Return the [x, y] coordinate for the center point of the cell that contains the specified text.  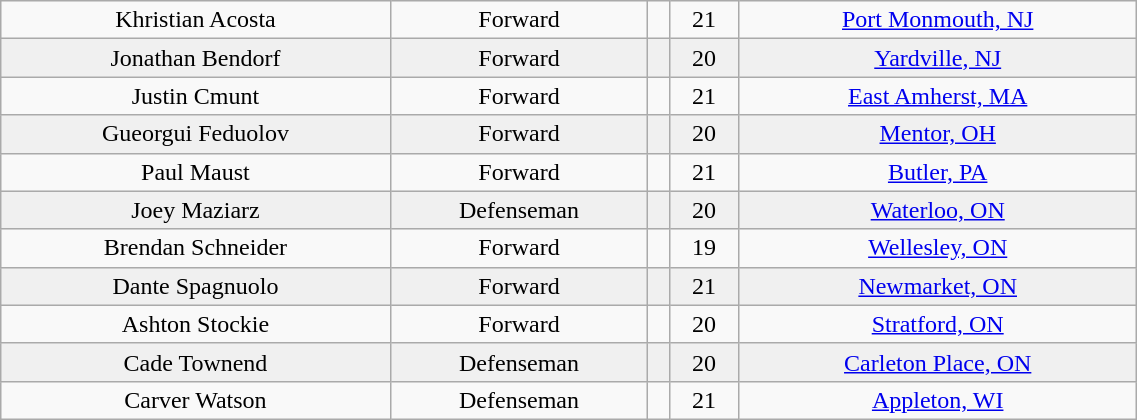
Stratford, ON [938, 324]
Cade Townend [196, 362]
Gueorgui Feduolov [196, 134]
19 [704, 248]
Brendan Schneider [196, 248]
Carleton Place, ON [938, 362]
Butler, PA [938, 172]
Newmarket, ON [938, 286]
Joey Maziarz [196, 210]
Carver Watson [196, 400]
Yardville, NJ [938, 58]
Port Monmouth, NJ [938, 20]
East Amherst, MA [938, 96]
Paul Maust [196, 172]
Dante Spagnuolo [196, 286]
Jonathan Bendorf [196, 58]
Ashton Stockie [196, 324]
Appleton, WI [938, 400]
Waterloo, ON [938, 210]
Justin Cmunt [196, 96]
Mentor, OH [938, 134]
Wellesley, ON [938, 248]
Khristian Acosta [196, 20]
